Find where the given text appears and provide that cell's center as [x, y] coordinate. 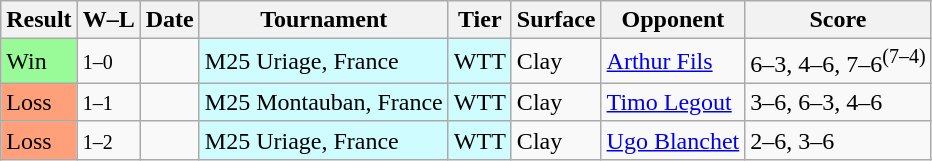
Timo Legout [673, 102]
Score [838, 20]
Tier [480, 20]
2–6, 3–6 [838, 140]
Arthur Fils [673, 62]
Date [170, 20]
3–6, 6–3, 4–6 [838, 102]
Result [39, 20]
1–0 [108, 62]
Tournament [324, 20]
M25 Montauban, France [324, 102]
6–3, 4–6, 7–6(7–4) [838, 62]
W–L [108, 20]
Win [39, 62]
1–1 [108, 102]
Opponent [673, 20]
Surface [556, 20]
Ugo Blanchet [673, 140]
1–2 [108, 140]
